Scan for the cell matching the given text and deliver its (x, y) coordinate at center. 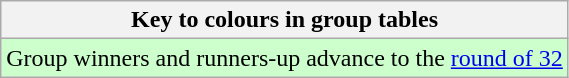
Key to colours in group tables (285, 20)
Group winners and runners-up advance to the round of 32 (285, 58)
